Scan for the cell matching the given text and deliver its [x, y] coordinate at center. 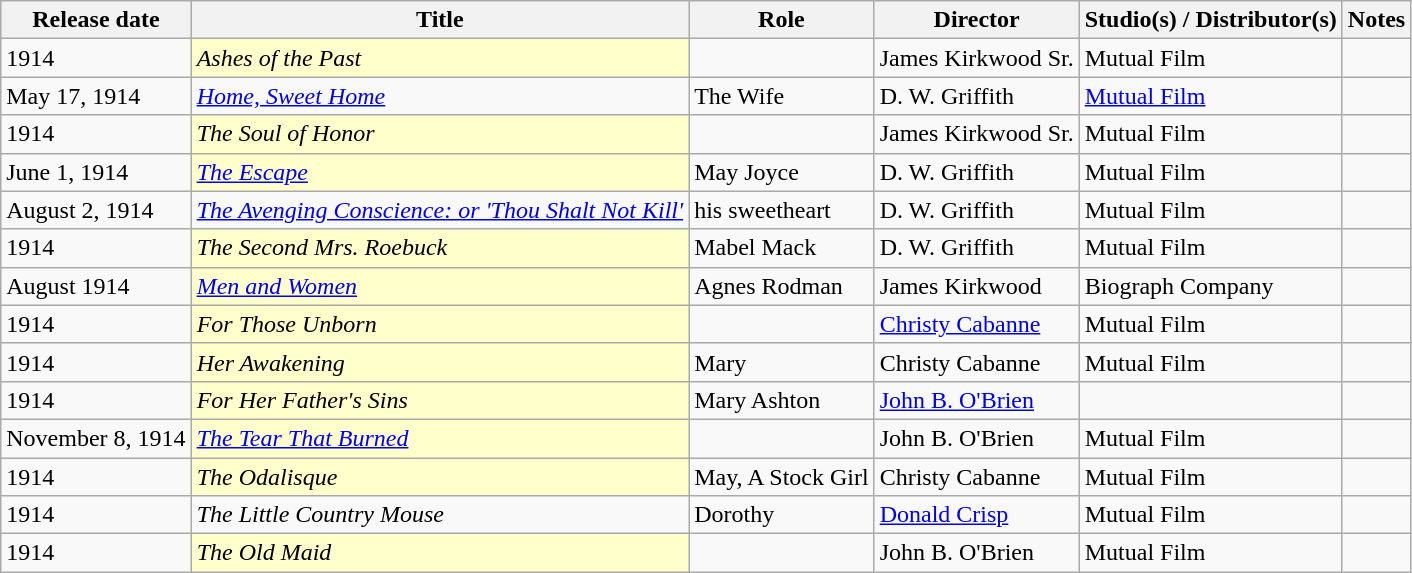
Ashes of the Past [440, 58]
Title [440, 20]
his sweetheart [782, 210]
The Wife [782, 96]
The Odalisque [440, 477]
May, A Stock Girl [782, 477]
Her Awakening [440, 362]
Men and Women [440, 286]
Director [976, 20]
Agnes Rodman [782, 286]
For Those Unborn [440, 324]
Notes [1376, 20]
Biograph Company [1210, 286]
Mary Ashton [782, 400]
August 2, 1914 [96, 210]
Mabel Mack [782, 248]
November 8, 1914 [96, 438]
August 1914 [96, 286]
June 1, 1914 [96, 172]
The Second Mrs. Roebuck [440, 248]
Mary [782, 362]
May 17, 1914 [96, 96]
For Her Father's Sins [440, 400]
Donald Crisp [976, 515]
Studio(s) / Distributor(s) [1210, 20]
James Kirkwood [976, 286]
Dorothy [782, 515]
The Tear That Burned [440, 438]
The Soul of Honor [440, 134]
The Little Country Mouse [440, 515]
Role [782, 20]
The Escape [440, 172]
Release date [96, 20]
The Old Maid [440, 553]
May Joyce [782, 172]
Home, Sweet Home [440, 96]
The Avenging Conscience: or 'Thou Shalt Not Kill' [440, 210]
